Output the (x, y) coordinate of the center of the cell containing the given text.  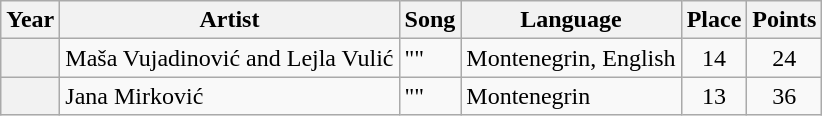
Montenegrin (571, 96)
Artist (230, 20)
Montenegrin, English (571, 58)
Maša Vujadinović and Lejla Vulić (230, 58)
24 (784, 58)
Points (784, 20)
Place (714, 20)
14 (714, 58)
Year (30, 20)
Jana Mirković (230, 96)
Language (571, 20)
13 (714, 96)
36 (784, 96)
Song (430, 20)
